Return the [x, y] coordinate for the center point of the cell that contains the specified text.  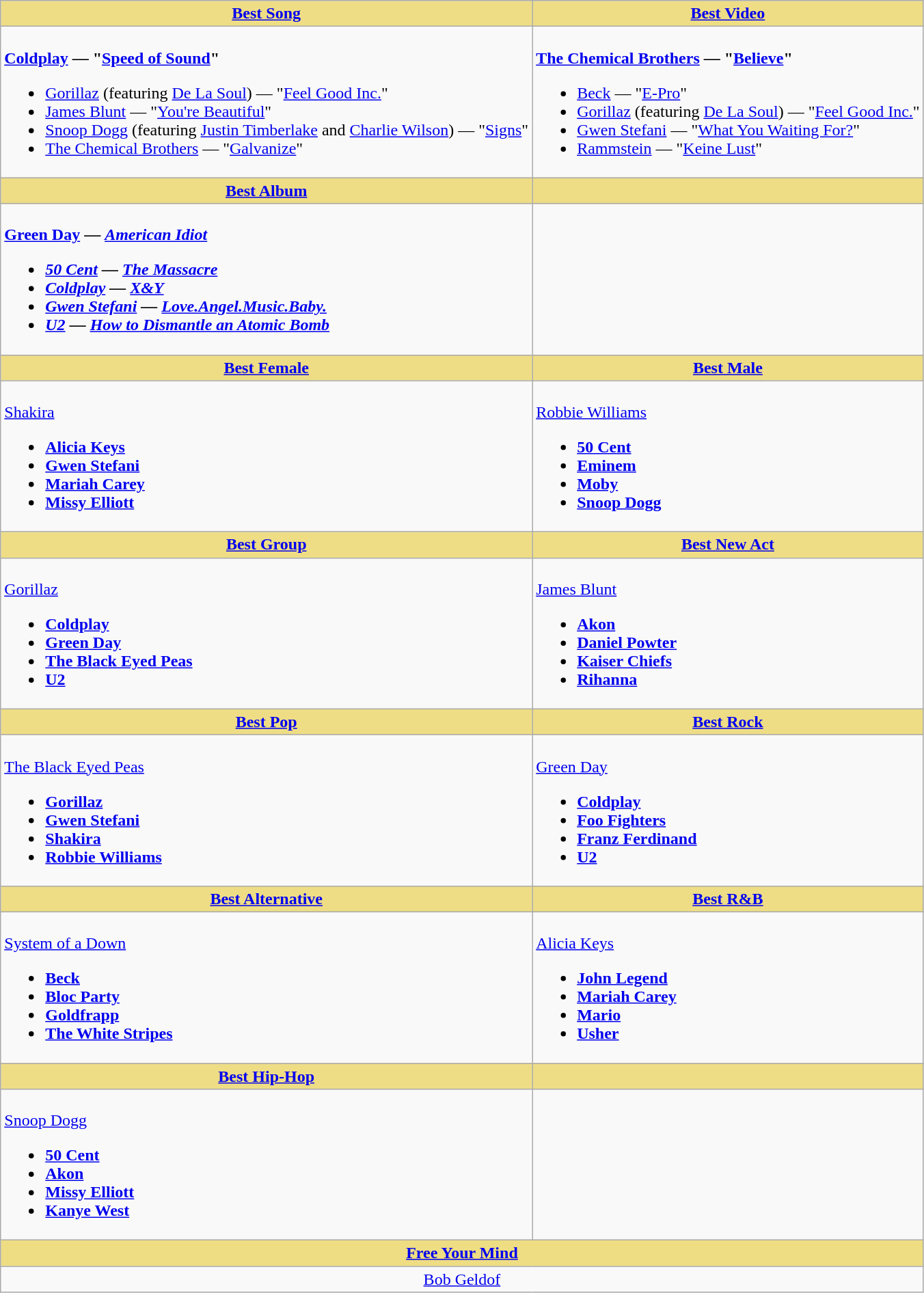
James BluntAkonDaniel PowterKaiser ChiefsRihanna [729, 633]
Best Rock [729, 722]
Best Group [267, 545]
Green DayColdplayFoo FightersFranz FerdinandU2 [729, 811]
System of a DownBeckBloc PartyGoldfrappThe White Stripes [267, 987]
Alicia KeysJohn LegendMariah CareyMarioUsher [729, 987]
Robbie Williams50 CentEminemMobySnoop Dogg [729, 457]
Free Your Mind [462, 1253]
Best Hip-Hop [267, 1076]
Best R&B [729, 899]
Best Alternative [267, 899]
Best New Act [729, 545]
GorillazColdplayGreen DayThe Black Eyed PeasU2 [267, 633]
Best Album [267, 191]
Bob Geldof [462, 1279]
Best Pop [267, 722]
Snoop Dogg50 CentAkonMissy ElliottKanye West [267, 1165]
Green Day — American Idiot50 Cent — The MassacreColdplay — X&YGwen Stefani — Love.Angel.Music.Baby.U2 — How to Dismantle an Atomic Bomb [267, 279]
Best Video [729, 14]
ShakiraAlicia KeysGwen StefaniMariah CareyMissy Elliott [267, 457]
Best Male [729, 368]
Best Song [267, 14]
The Black Eyed PeasGorillazGwen StefaniShakiraRobbie Williams [267, 811]
Best Female [267, 368]
